Detect which cell encompasses the target text, then output its (X, Y) center coordinate. 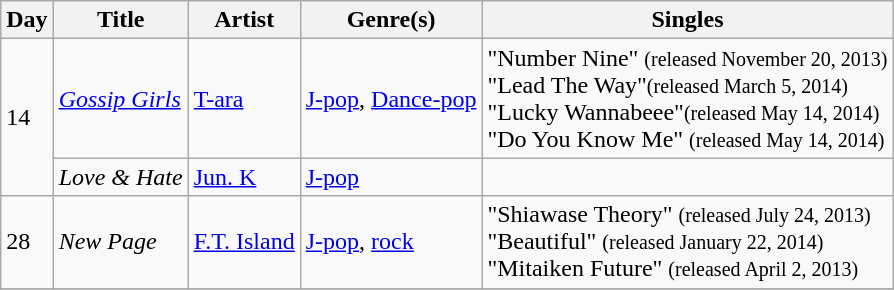
"Shiawase Theory" (released July 24, 2013)"Beautiful" (released January 22, 2014)"Mitaiken Future" (released April 2, 2013) (688, 242)
Love & Hate (120, 177)
Artist (244, 20)
Gossip Girls (120, 98)
J-pop (391, 177)
Singles (688, 20)
J-pop, rock (391, 242)
14 (27, 118)
Day (27, 20)
New Page (120, 242)
28 (27, 242)
Genre(s) (391, 20)
Jun. K (244, 177)
T-ara (244, 98)
J-pop, Dance-pop (391, 98)
F.T. Island (244, 242)
Title (120, 20)
